Extract the [X, Y] coordinate from the center of the cell holding the provided text.  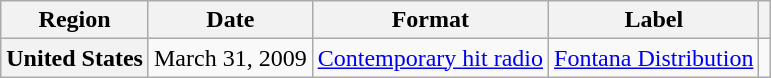
Label [654, 20]
March 31, 2009 [230, 58]
Date [230, 20]
Format [430, 20]
Region [75, 20]
Contemporary hit radio [430, 58]
Fontana Distribution [654, 58]
United States [75, 58]
